Determine the [x, y] coordinate at the center of the cell enclosing the given text.  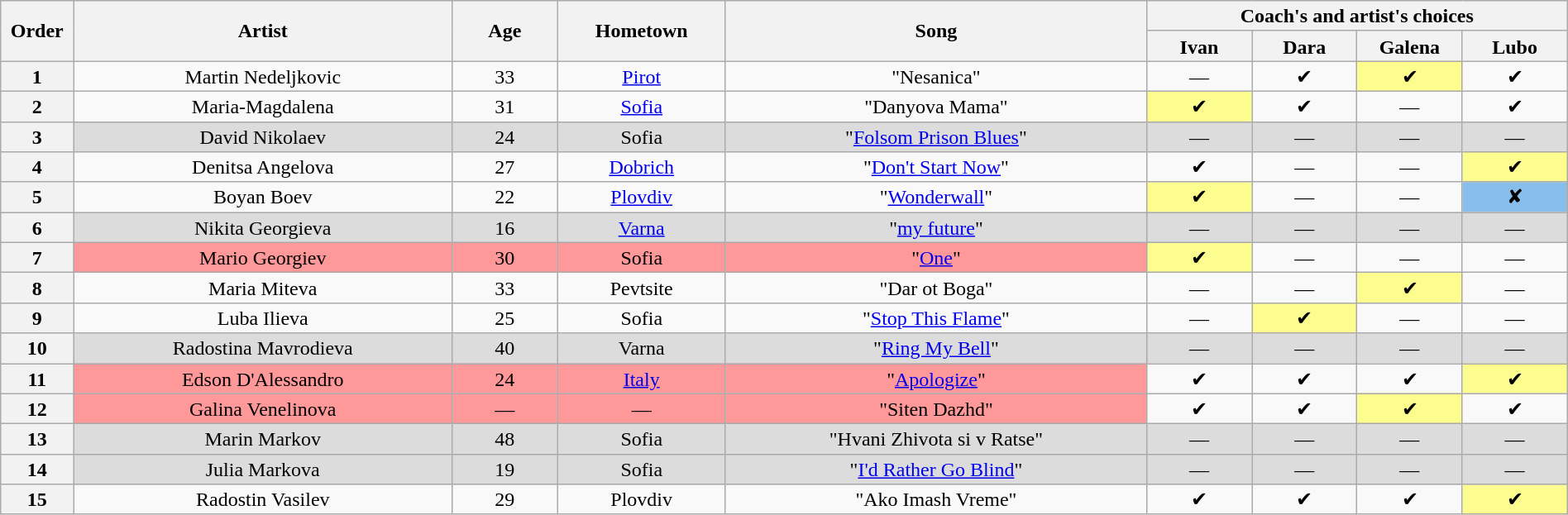
Maria-Magdalena [263, 106]
1 [37, 76]
Mario Georgiev [263, 258]
5 [37, 197]
Pevtsite [642, 288]
3 [37, 137]
Galena [1409, 46]
12 [37, 408]
Order [37, 31]
10 [37, 349]
Ivan [1199, 46]
Italy [642, 379]
14 [37, 470]
Age [504, 31]
2 [37, 106]
Artist [263, 31]
Dobrich [642, 167]
David Nikolaev [263, 137]
Coach's and artist's choices [1356, 17]
Radostina Mavrodieva [263, 349]
Lubo [1515, 46]
19 [504, 470]
Dara [1305, 46]
Pirot [642, 76]
22 [504, 197]
"my future" [936, 228]
Denitsa Angelova [263, 167]
40 [504, 349]
"Danyova Mama" [936, 106]
16 [504, 228]
"Dar ot Boga" [936, 288]
13 [37, 440]
27 [504, 167]
"Stop This Flame" [936, 317]
"I'd Rather Go Blind" [936, 470]
48 [504, 440]
6 [37, 228]
30 [504, 258]
"One" [936, 258]
29 [504, 499]
25 [504, 317]
Marin Markov [263, 440]
Hometown [642, 31]
"Wonderwall" [936, 197]
"Apologize" [936, 379]
31 [504, 106]
Maria Miteva [263, 288]
"Folsom Prison Blues" [936, 137]
"Ako Imash Vreme" [936, 499]
✘ [1515, 197]
"Nesanica" [936, 76]
Martin Nedeljkovic [263, 76]
11 [37, 379]
7 [37, 258]
Edson D'Alessandro [263, 379]
Nikita Georgieva [263, 228]
15 [37, 499]
Luba Ilieva [263, 317]
"Hvani Zhivota si v Ratse" [936, 440]
Boyan Boev [263, 197]
"Siten Dazhd" [936, 408]
Radostin Vasilev [263, 499]
"Don't Start Now" [936, 167]
9 [37, 317]
Song [936, 31]
Galina Venelinova [263, 408]
4 [37, 167]
8 [37, 288]
Julia Markova [263, 470]
"Ring My Bell" [936, 349]
